Find where the given text appears and provide that cell's center as [x, y] coordinate. 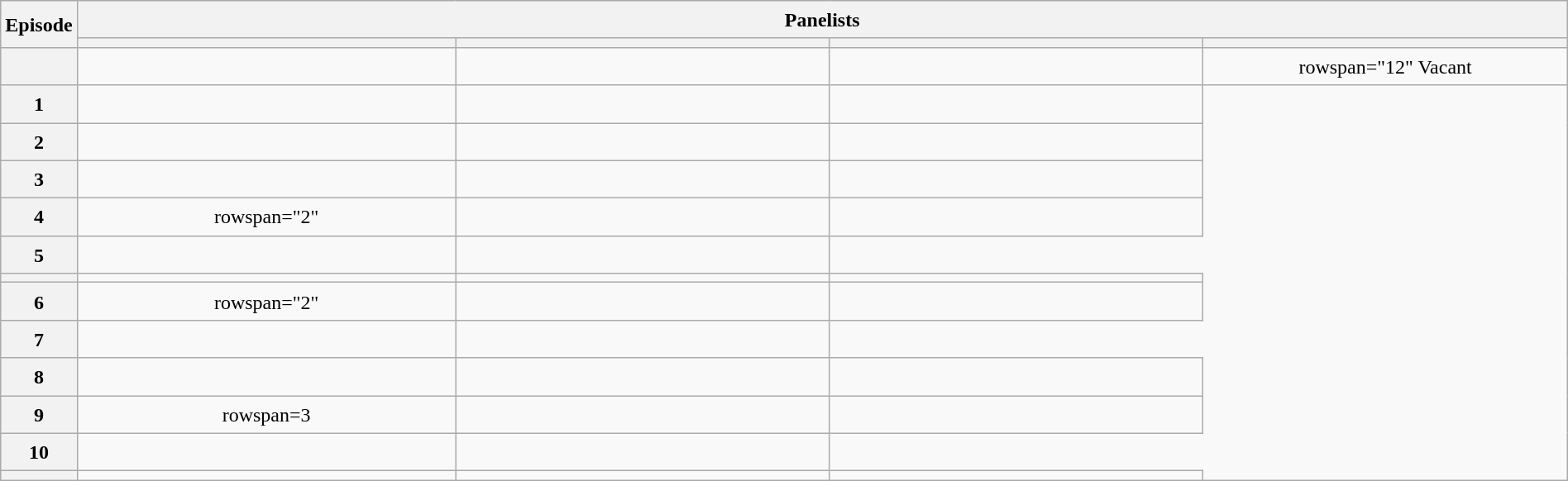
8 [39, 377]
5 [39, 255]
rowspan="12" Vacant [1385, 66]
Panelists [822, 20]
4 [39, 217]
6 [39, 302]
1 [39, 104]
7 [39, 339]
3 [39, 179]
2 [39, 141]
9 [39, 414]
Episode [39, 25]
10 [39, 452]
rowspan=3 [266, 414]
